Output the (X, Y) coordinate of the center of the cell containing the given text.  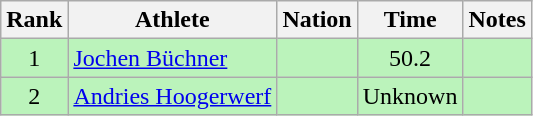
Rank (34, 20)
Nation (317, 20)
Andries Hoogerwerf (172, 96)
50.2 (410, 58)
Unknown (410, 96)
Athlete (172, 20)
Notes (497, 20)
2 (34, 96)
Jochen Büchner (172, 58)
Time (410, 20)
1 (34, 58)
